Capture the cell that displays the provided text and extract its (X, Y) central coordinate. 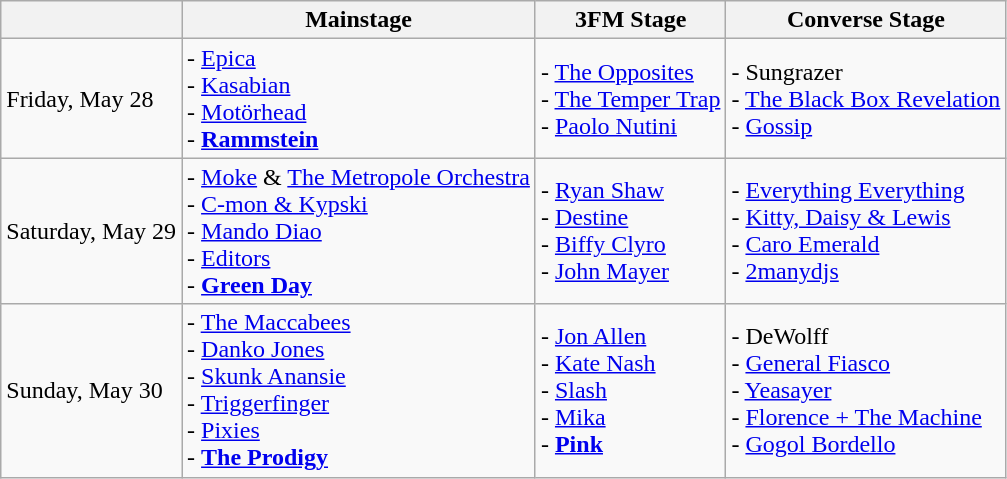
- The Opposites- The Temper Trap- Paolo Nutini (630, 98)
- Everything Everything- Kitty, Daisy & Lewis- Caro Emerald- 2manydjs (866, 231)
- Jon Allen- Kate Nash- Slash- Mika- Pink (630, 390)
Converse Stage (866, 20)
Sunday, May 30 (92, 390)
- Sungrazer- The Black Box Revelation- Gossip (866, 98)
- Ryan Shaw - Destine- Biffy Clyro- John Mayer (630, 231)
- DeWolff- General Fiasco- Yeasayer- Florence + The Machine- Gogol Bordello (866, 390)
- Moke & The Metropole Orchestra- C-mon & Kypski- Mando Diao- Editors- Green Day (359, 231)
3FM Stage (630, 20)
Friday, May 28 (92, 98)
Mainstage (359, 20)
- The Maccabees- Danko Jones- Skunk Anansie- Triggerfinger- Pixies- The Prodigy (359, 390)
- Epica- Kasabian- Motörhead- Rammstein (359, 98)
Saturday, May 29 (92, 231)
